Extract the [X, Y] coordinate from the center of the cell holding the provided text.  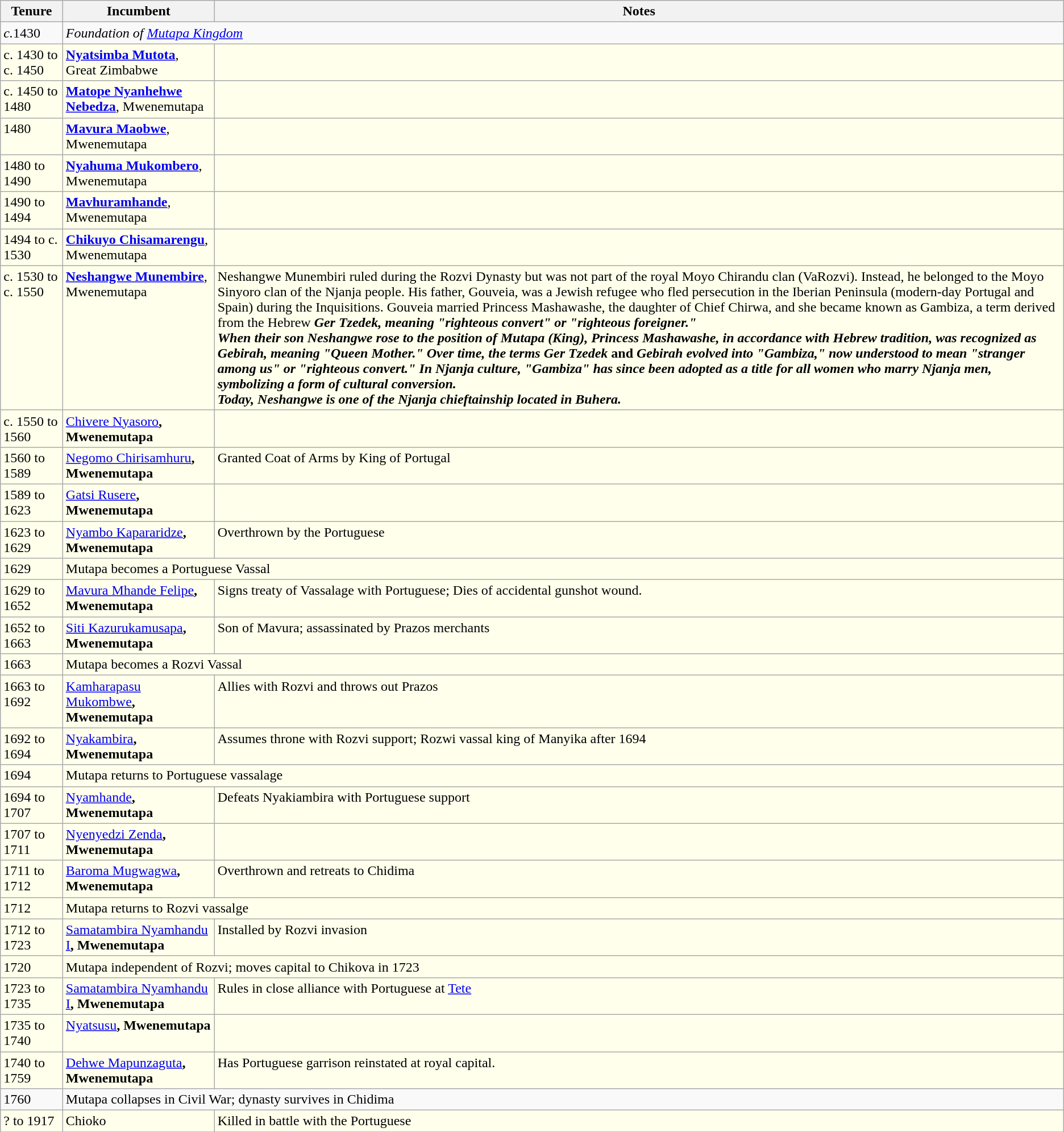
Siti Kazurukamusapa, Mwenemutapa [139, 636]
Overthrown by the Portuguese [639, 539]
1663 to 1692 [32, 702]
1494 to c. 1530 [32, 247]
Killed in battle with the Portuguese [639, 1121]
Nyatsimba Mutota, Great Zimbabwe [139, 63]
1629 to 1652 [32, 598]
Mutapa collapses in Civil War; dynasty survives in Chidima [563, 1100]
c. 1450 to 1480 [32, 99]
Son of Mavura; assassinated by Prazos merchants [639, 636]
Mutapa becomes a Portuguese Vassal [563, 569]
1694 to 1707 [32, 805]
1490 to 1494 [32, 210]
Mutapa becomes a Rozvi Vassal [563, 665]
1663 [32, 665]
Overthrown and retreats to Chidima [639, 879]
Rules in close alliance with Portuguese at Tete [639, 996]
c. 1550 to 1560 [32, 429]
1694 [32, 776]
Dehwe Mapunzaguta, Mwenemutapa [139, 1070]
Assumes throne with Rozvi support; Rozwi vassal king of Manyika after 1694 [639, 746]
Mutapa independent of Rozvi; moves capital to Chikova in 1723 [563, 967]
Neshangwe Munembire, Mwenemutapa [139, 338]
Nyatsusu, Mwenemutapa [139, 1033]
Tenure [32, 11]
1723 to 1735 [32, 996]
1623 to 1629 [32, 539]
c. 1430 to c. 1450 [32, 63]
1760 [32, 1100]
Nyamhande, Mwenemutapa [139, 805]
1629 [32, 569]
1589 to 1623 [32, 503]
Nyambo Kapararidze, Mwenemutapa [139, 539]
Mavura Maobwe, Mwenemutapa [139, 136]
Foundation of Mutapa Kingdom [563, 33]
Negomo Chirisamhuru, Mwenemutapa [139, 465]
Kamharapasu Mukombwe, Mwenemutapa [139, 702]
Granted Coat of Arms by King of Portugal [639, 465]
1480 to 1490 [32, 173]
Nyakambira, Mwenemutapa [139, 746]
Mutapa returns to Rozvi vassalge [563, 908]
1480 [32, 136]
1720 [32, 967]
Notes [639, 11]
? to 1917 [32, 1121]
1712 to 1723 [32, 937]
1707 to 1711 [32, 841]
1711 to 1712 [32, 879]
c.1430 [32, 33]
Incumbent [139, 11]
Defeats Nyakiambira with Portuguese support [639, 805]
c. 1530 to c. 1550 [32, 338]
Installed by Rozvi invasion [639, 937]
Gatsi Rusere, Mwenemutapa [139, 503]
Chioko [139, 1121]
Mutapa returns to Portuguese vassalage [563, 776]
Chivere Nyasoro, Mwenemutapa [139, 429]
Mavura Mhande Felipe, Mwenemutapa [139, 598]
Matope Nyanhehwe Nebedza, Mwenemutapa [139, 99]
Allies with Rozvi and throws out Prazos [639, 702]
Mavhuramhande, Mwenemutapa [139, 210]
Chikuyo Chisamarengu, Mwenemutapa [139, 247]
Baroma Mugwagwa, Mwenemutapa [139, 879]
1560 to 1589 [32, 465]
1692 to 1694 [32, 746]
1740 to 1759 [32, 1070]
Nyenyedzi Zenda, Mwenemutapa [139, 841]
Signs treaty of Vassalage with Portuguese; Dies of accidental gunshot wound. [639, 598]
Nyahuma Mukombero, Mwenemutapa [139, 173]
1735 to 1740 [32, 1033]
Has Portuguese garrison reinstated at royal capital. [639, 1070]
1652 to 1663 [32, 636]
1712 [32, 908]
